Scan for the cell matching the given text and deliver its [x, y] coordinate at center. 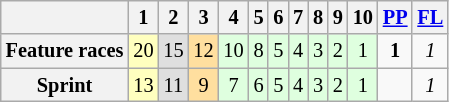
11 [173, 85]
13 [143, 85]
12 [203, 51]
20 [143, 51]
PP [396, 17]
15 [173, 51]
Feature races [65, 51]
FL [430, 17]
Sprint [65, 85]
